Extract the [X, Y] coordinate from the center of the cell holding the provided text.  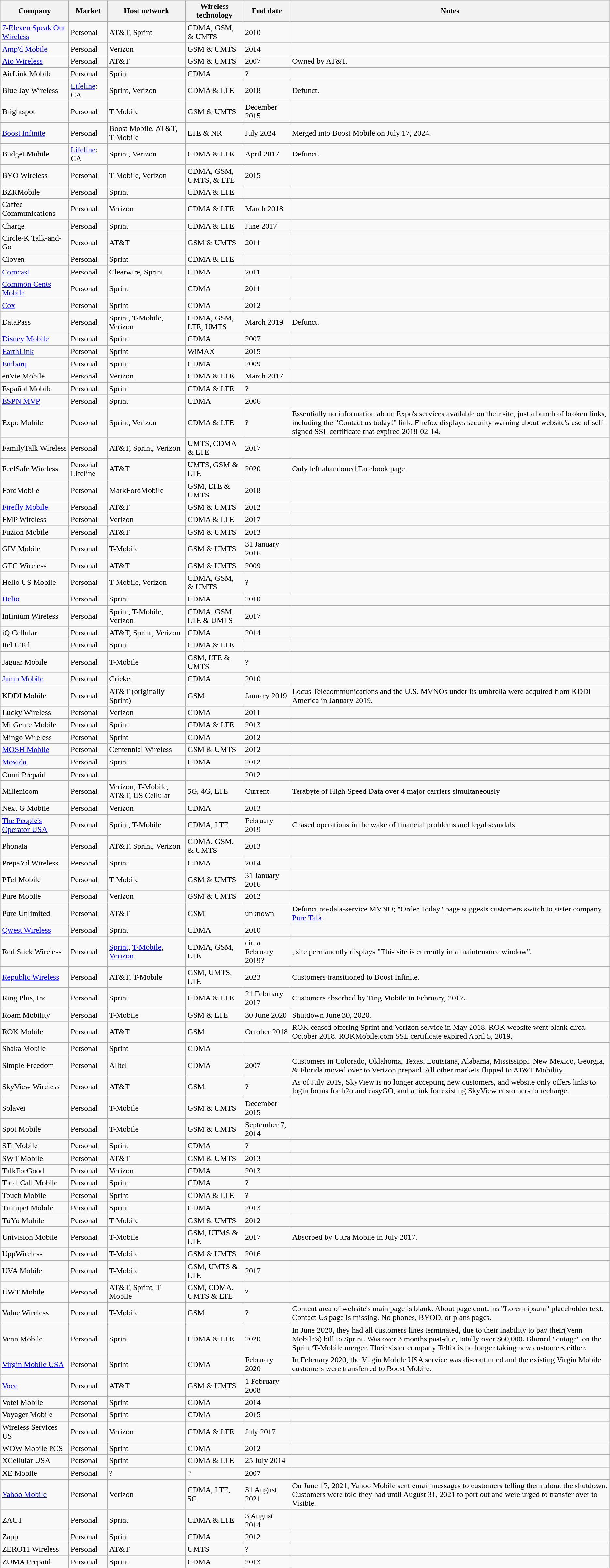
June 2017 [267, 226]
Itel UTel [35, 645]
Millenicom [35, 791]
Shutdown June 30, 2020. [450, 1015]
BZRMobile [35, 192]
Solavei [35, 1108]
SWT Mobile [35, 1158]
End date [267, 11]
BYO Wireless [35, 175]
Cox [35, 305]
CDMA, GSM, LTE, UMTS [214, 322]
Mi Gente Mobile [35, 725]
WOW Mobile PCS [35, 1448]
25 July 2014 [267, 1461]
GSM, CDMA, UMTS & LTE [214, 1292]
Wireless Services US [35, 1432]
Movida [35, 762]
Verizon, T-Mobile, AT&T, US Cellular [147, 791]
AT&T, Sprint [147, 32]
Roam Mobility [35, 1015]
Cloven [35, 259]
GIV Mobile [35, 549]
October 2018 [267, 1032]
WiMAX [214, 351]
MOSH Mobile [35, 750]
Jaguar Mobile [35, 662]
CDMA, LTE, 5G [214, 1494]
3 August 2014 [267, 1520]
The People's Operator USA [35, 825]
Pure Mobile [35, 896]
Locus Telecommunications and the U.S. MVNOs under its umbrella were acquired from KDDI America in January 2019. [450, 696]
February 2020 [267, 1365]
KDDI Mobile [35, 696]
enVie Mobile [35, 376]
Caffee Communications [35, 209]
31 August 2021 [267, 1494]
Univision Mobile [35, 1237]
AirLink Mobile [35, 74]
Aio Wireless [35, 61]
Only left abandoned Facebook page [450, 469]
EarthLink [35, 351]
SkyView Wireless [35, 1087]
Venn Mobile [35, 1339]
Expo Mobile [35, 422]
UMTS, GSM & LTE [214, 469]
Infinium Wireless [35, 616]
UppWireless [35, 1254]
2023 [267, 977]
Terabyte of High Speed Data over 4 major carriers simultaneously [450, 791]
TúYo Mobile [35, 1220]
March 2018 [267, 209]
DataPass [35, 322]
PrepaYd Wireless [35, 863]
Merged into Boost Mobile on July 17, 2024. [450, 133]
TalkForGood [35, 1171]
Total Call Mobile [35, 1183]
Simple Freedom [35, 1065]
Comcast [35, 272]
AT&T (originally Sprint) [147, 696]
GTC Wireless [35, 566]
Embarq [35, 364]
Disney Mobile [35, 339]
ZACT [35, 1520]
, site permanently displays "This site is currently in a maintenance window". [450, 951]
Fuzion Mobile [35, 532]
Absorbed by Ultra Mobile in July 2017. [450, 1237]
Notes [450, 11]
2006 [267, 401]
Budget Mobile [35, 154]
ZERO11 Wireless [35, 1549]
AT&T, Sprint, T-Mobile [147, 1292]
Charge [35, 226]
Company [35, 11]
FMP Wireless [35, 520]
Sprint, T-Mobile [147, 825]
Hello US Mobile [35, 582]
UMTS, CDMA & LTE [214, 448]
Alltel [147, 1065]
Host network [147, 11]
March 2019 [267, 322]
Firefly Mobile [35, 507]
Wireless technology [214, 11]
Customers transitioned to Boost Infinite. [450, 977]
Common Cents Mobile [35, 289]
CDMA, GSM, UMTS, & LTE [214, 175]
Ring Plus, Inc [35, 998]
Republic Wireless [35, 977]
Touch Mobile [35, 1195]
Red Stick Wireless [35, 951]
unknown [267, 913]
ZUMA Prepaid [35, 1562]
UMTS [214, 1549]
GSM, UTMS & LTE [214, 1237]
GSM, UMTS, LTE [214, 977]
Helio [35, 599]
July 2024 [267, 133]
circa February 2019? [267, 951]
March 2017 [267, 376]
Blue Jay Wireless [35, 91]
Ceased operations in the wake of financial problems and legal scandals. [450, 825]
GSM & LTE [214, 1015]
7-Eleven Speak Out Wireless [35, 32]
ROK Mobile [35, 1032]
Virgin Mobile USA [35, 1365]
GSM, UMTS & LTE [214, 1271]
July 2017 [267, 1432]
Current [267, 791]
In February 2020, the Virgin Mobile USA service was discontinued and the existing Virgin Mobile customers were transferred to Boost Mobile. [450, 1365]
Defunct no-data-service MVNO; "Order Today" page suggests customers switch to sister company Pure Talk. [450, 913]
Brightspot [35, 111]
FamilyTalk Wireless [35, 448]
Pure Unlimited [35, 913]
Jump Mobile [35, 679]
February 2019 [267, 825]
Omni Prepaid [35, 775]
STi Mobile [35, 1146]
XE Mobile [35, 1473]
January 2019 [267, 696]
1 February 2008 [267, 1385]
CDMA, LTE [214, 825]
Clearwire, Sprint [147, 272]
Next G Mobile [35, 808]
Votel Mobile [35, 1402]
ESPN MVP [35, 401]
Amp'd Mobile [35, 49]
UWT Mobile [35, 1292]
Personal Lifeline [88, 469]
Customers absorbed by Ting Mobile in February, 2017. [450, 998]
Circle-K Talk-and-Go [35, 243]
Voyager Mobile [35, 1415]
Phonata [35, 846]
Owned by AT&T. [450, 61]
Market [88, 11]
LTE & NR [214, 133]
September 7, 2014 [267, 1129]
PTel Mobile [35, 880]
Español Mobile [35, 389]
AT&T, T-Mobile [147, 977]
Boost Infinite [35, 133]
30 June 2020 [267, 1015]
April 2017 [267, 154]
XCellular USA [35, 1461]
Shaka Mobile [35, 1049]
CDMA, GSM, LTE & UMTS [214, 616]
2016 [267, 1254]
Cricket [147, 679]
Qwest Wireless [35, 930]
CDMA, GSM, LTE [214, 951]
FordMobile [35, 490]
Spot Mobile [35, 1129]
Trumpet Mobile [35, 1208]
FeelSafe Wireless [35, 469]
Voce [35, 1385]
Boost Mobile, AT&T, T-Mobile [147, 133]
iQ Cellular [35, 633]
Zapp [35, 1537]
UVA Mobile [35, 1271]
Mingo Wireless [35, 737]
Value Wireless [35, 1313]
MarkFordMobile [147, 490]
5G, 4G, LTE [214, 791]
Yahoo Mobile [35, 1494]
Centennial Wireless [147, 750]
21 February 2017 [267, 998]
Lucky Wireless [35, 712]
